Locate the cell with the specified text and output its (X, Y) center coordinate. 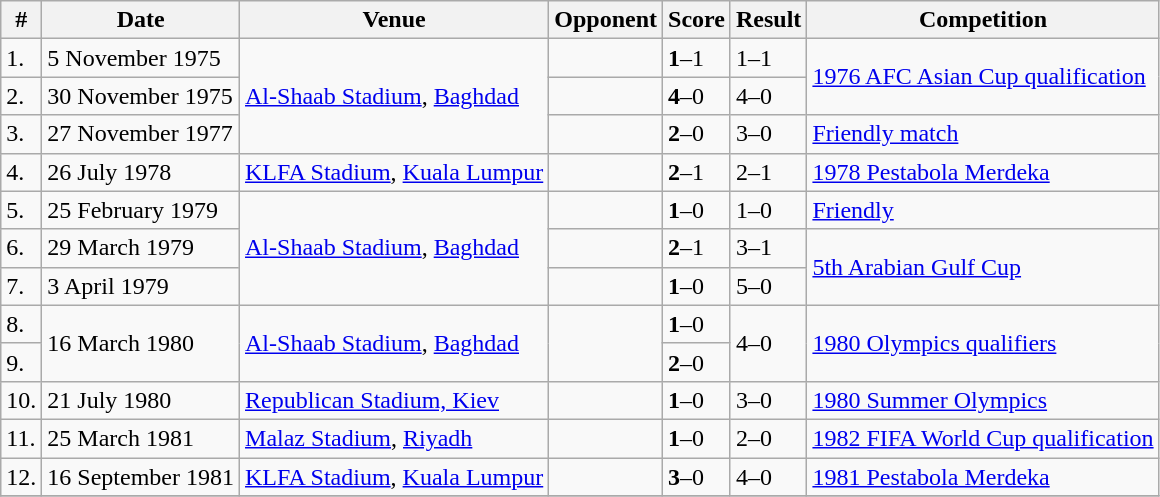
Friendly (983, 210)
Competition (983, 20)
16 March 1980 (141, 343)
3 April 1979 (141, 286)
29 March 1979 (141, 248)
# (22, 20)
27 November 1977 (141, 134)
10. (22, 400)
21 July 1980 (141, 400)
Venue (394, 20)
1981 Pestabola Merdeka (983, 477)
25 March 1981 (141, 438)
9. (22, 362)
Result (768, 20)
1980 Olympics qualifiers (983, 343)
Opponent (606, 20)
5 November 1975 (141, 58)
30 November 1975 (141, 96)
Malaz Stadium, Riyadh (394, 438)
7. (22, 286)
3–1 (768, 248)
3. (22, 134)
16 September 1981 (141, 477)
5th Arabian Gulf Cup (983, 267)
26 July 1978 (141, 172)
1976 AFC Asian Cup qualification (983, 77)
2. (22, 96)
1982 FIFA World Cup qualification (983, 438)
6. (22, 248)
5–0 (768, 286)
1980 Summer Olympics (983, 400)
4. (22, 172)
1. (22, 58)
25 February 1979 (141, 210)
5. (22, 210)
8. (22, 324)
Score (697, 20)
Date (141, 20)
1978 Pestabola Merdeka (983, 172)
12. (22, 477)
11. (22, 438)
Friendly match (983, 134)
Republican Stadium, Kiev (394, 400)
